Detect which cell encompasses the target text, then output its [X, Y] center coordinate. 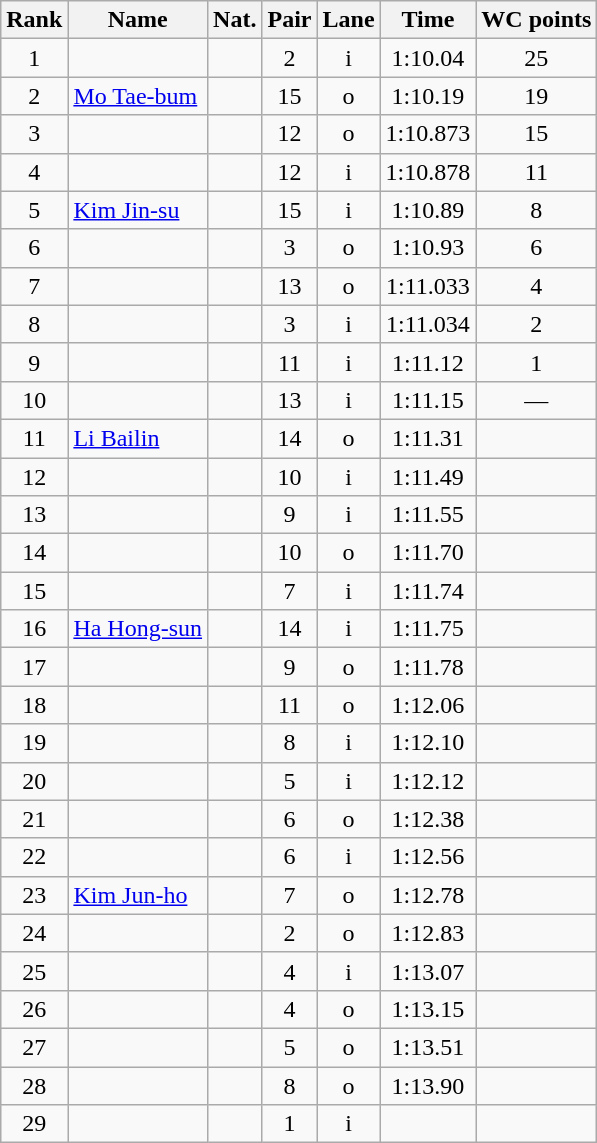
26 [34, 1009]
1:10.878 [428, 172]
1:11.78 [428, 667]
Time [428, 20]
Lane [348, 20]
1:11.31 [428, 438]
1:12.12 [428, 781]
1:13.51 [428, 1047]
1:12.56 [428, 857]
1:11.12 [428, 362]
1:11.49 [428, 477]
1:12.83 [428, 933]
1:12.06 [428, 705]
— [536, 400]
Mo Tae-bum [138, 96]
29 [34, 1124]
1:12.38 [428, 819]
1:11.034 [428, 324]
Pair [290, 20]
1:12.10 [428, 743]
23 [34, 895]
Nat. [235, 20]
21 [34, 819]
22 [34, 857]
1:13.15 [428, 1009]
1:11.55 [428, 515]
WC points [536, 20]
1:11.15 [428, 400]
17 [34, 667]
20 [34, 781]
1:11.70 [428, 553]
1:11.75 [428, 629]
18 [34, 705]
1:13.07 [428, 971]
1:10.873 [428, 134]
Rank [34, 20]
1:12.78 [428, 895]
1:10.19 [428, 96]
Kim Jun-ho [138, 895]
28 [34, 1085]
1:10.93 [428, 248]
1:11.74 [428, 591]
24 [34, 933]
Kim Jin-su [138, 210]
1:13.90 [428, 1085]
Li Bailin [138, 438]
1:10.04 [428, 58]
27 [34, 1047]
Name [138, 20]
16 [34, 629]
1:10.89 [428, 210]
Ha Hong-sun [138, 629]
1:11.033 [428, 286]
